For the text-containing cell, return its midpoint in (x, y) coordinate format. 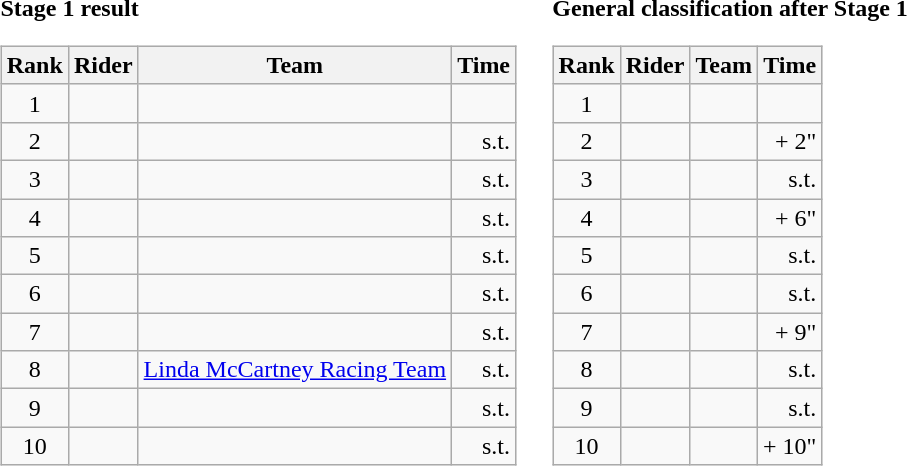
+ 9" (789, 332)
+ 6" (789, 217)
+ 2" (789, 141)
+ 10" (789, 446)
Linda McCartney Racing Team (295, 370)
